Provide the [x, y] coordinate of the cell's center where the given text is located.  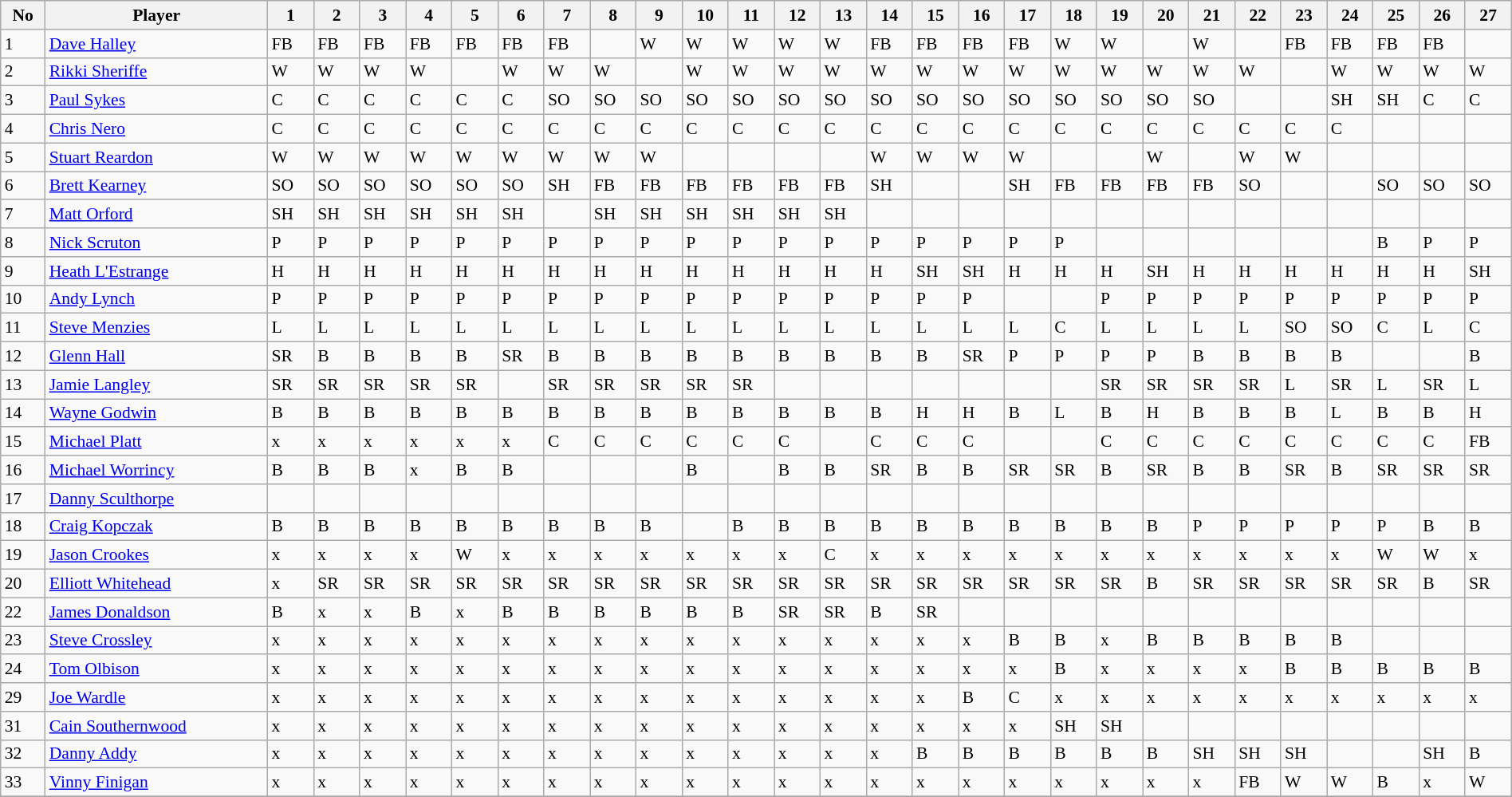
Michael Platt [156, 442]
Jamie Langley [156, 385]
21 [1212, 15]
James Donaldson [156, 612]
26 [1442, 15]
Steve Menzies [156, 328]
Andy Lynch [156, 299]
Vinny Finigan [156, 783]
Michael Worrincy [156, 470]
25 [1396, 15]
Tom Olbison [156, 669]
Craig Kopczak [156, 527]
Nick Scruton [156, 243]
Danny Sculthorpe [156, 499]
Jason Crookes [156, 555]
31 [23, 726]
Matt Orford [156, 215]
33 [23, 783]
Joe Wardle [156, 697]
Player [156, 15]
Dave Halley [156, 44]
Stuart Reardon [156, 157]
27 [1488, 15]
Paul Sykes [156, 101]
Rikki Sheriffe [156, 72]
No [23, 15]
Wayne Godwin [156, 413]
Elliott Whitehead [156, 584]
Brett Kearney [156, 186]
Chris Nero [156, 129]
Danny Addy [156, 754]
Glenn Hall [156, 357]
29 [23, 697]
Cain Southernwood [156, 726]
Steve Crossley [156, 641]
Heath L'Estrange [156, 271]
32 [23, 754]
